Return the (x, y) coordinate for the center point of the cell that contains the specified text.  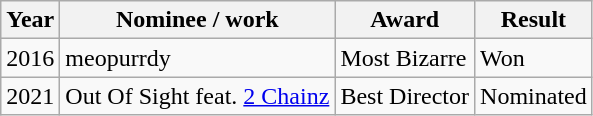
Nominated (534, 96)
meopurrdy (198, 58)
Year (30, 20)
Result (534, 20)
Won (534, 58)
2016 (30, 58)
Award (405, 20)
2021 (30, 96)
Most Bizarre (405, 58)
Out Of Sight feat. 2 Chainz (198, 96)
Best Director (405, 96)
Nominee / work (198, 20)
